Extract the (X, Y) coordinate from the center of the cell holding the provided text.  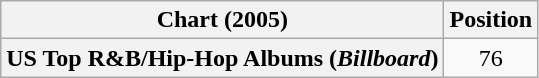
Position (491, 20)
76 (491, 58)
US Top R&B/Hip-Hop Albums (Billboard) (222, 58)
Chart (2005) (222, 20)
